For the text-containing cell, return its midpoint in [X, Y] coordinate format. 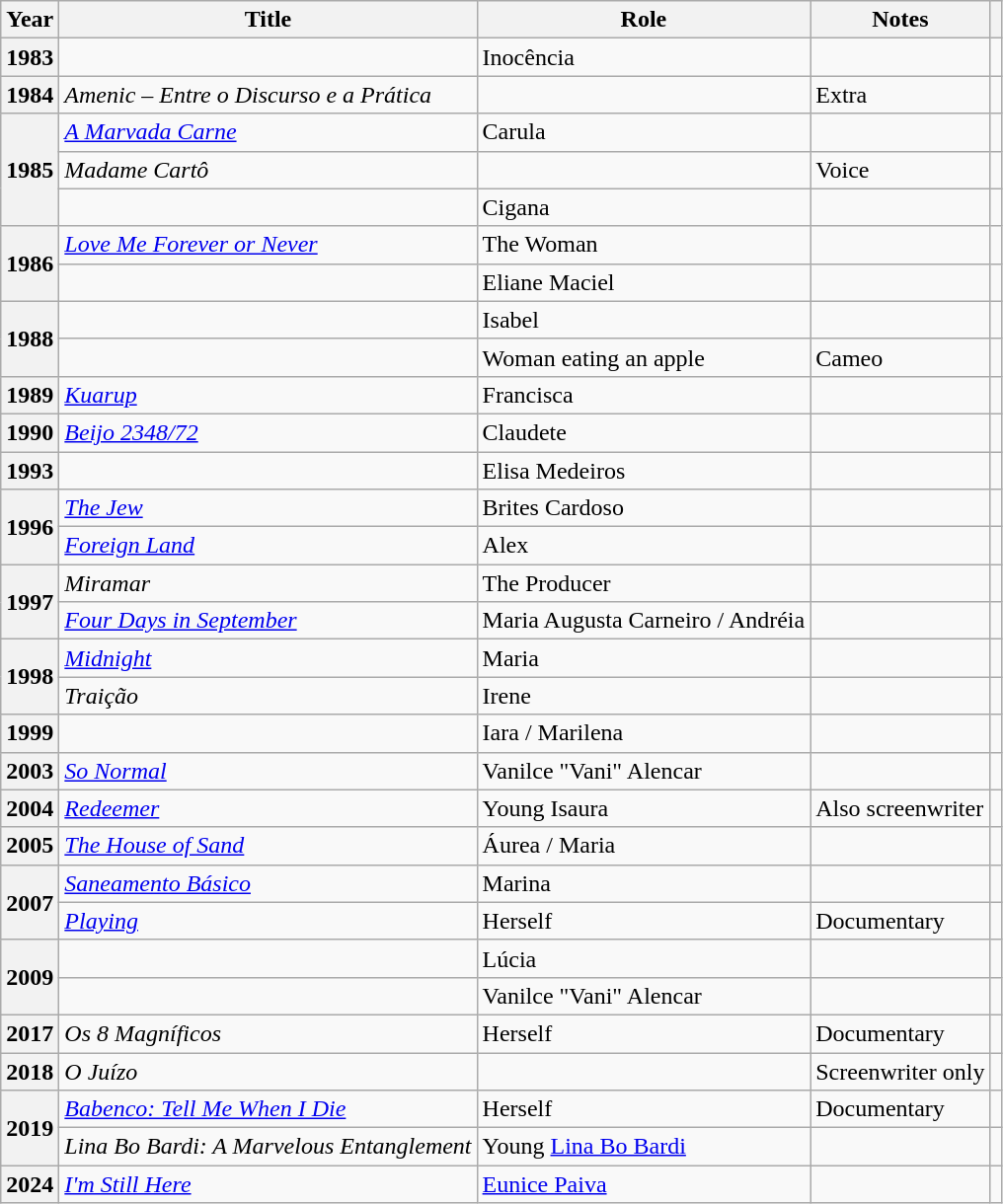
Cameo [900, 357]
Young Isaura [644, 808]
Eunice Paiva [644, 1184]
1984 [30, 95]
So Normal [269, 771]
1999 [30, 733]
Traição [269, 696]
Babenco: Tell Me When I Die [269, 1109]
Alex [644, 546]
Miramar [269, 583]
A Marvada Carne [269, 132]
Maria Augusta Carneiro / Andréia [644, 621]
Kuarup [269, 395]
2019 [30, 1128]
Four Days in September [269, 621]
Marina [644, 883]
Amenic – Entre o Discurso e a Prática [269, 95]
1996 [30, 527]
Francisca [644, 395]
Also screenwriter [900, 808]
Title [269, 20]
Isabel [644, 320]
Áurea / Maria [644, 846]
Screenwriter only [900, 1071]
Woman eating an apple [644, 357]
Lúcia [644, 958]
Inocência [644, 57]
O Juízo [269, 1071]
The Woman [644, 245]
Year [30, 20]
The House of Sand [269, 846]
Playing [269, 921]
Lina Bo Bardi: A Marvelous Entanglement [269, 1147]
I'm Still Here [269, 1184]
2018 [30, 1071]
Carula [644, 132]
2007 [30, 902]
Saneamento Básico [269, 883]
Irene [644, 696]
1990 [30, 432]
The Producer [644, 583]
1985 [30, 170]
1988 [30, 339]
Iara / Marilena [644, 733]
Voice [900, 170]
Extra [900, 95]
2005 [30, 846]
Foreign Land [269, 546]
Os 8 Magníficos [269, 1033]
Midnight [269, 658]
Beijo 2348/72 [269, 432]
Young Lina Bo Bardi [644, 1147]
1989 [30, 395]
1983 [30, 57]
Notes [900, 20]
Eliane Maciel [644, 282]
Brites Cardoso [644, 508]
Redeemer [269, 808]
1986 [30, 263]
2004 [30, 808]
Claudete [644, 432]
2024 [30, 1184]
1993 [30, 471]
The Jew [269, 508]
Elisa Medeiros [644, 471]
Role [644, 20]
Cigana [644, 207]
Madame Cartô [269, 170]
1997 [30, 602]
Maria [644, 658]
Love Me Forever or Never [269, 245]
2017 [30, 1033]
1998 [30, 677]
2009 [30, 977]
2003 [30, 771]
